Locate the cell with the specified text and output its (x, y) center coordinate. 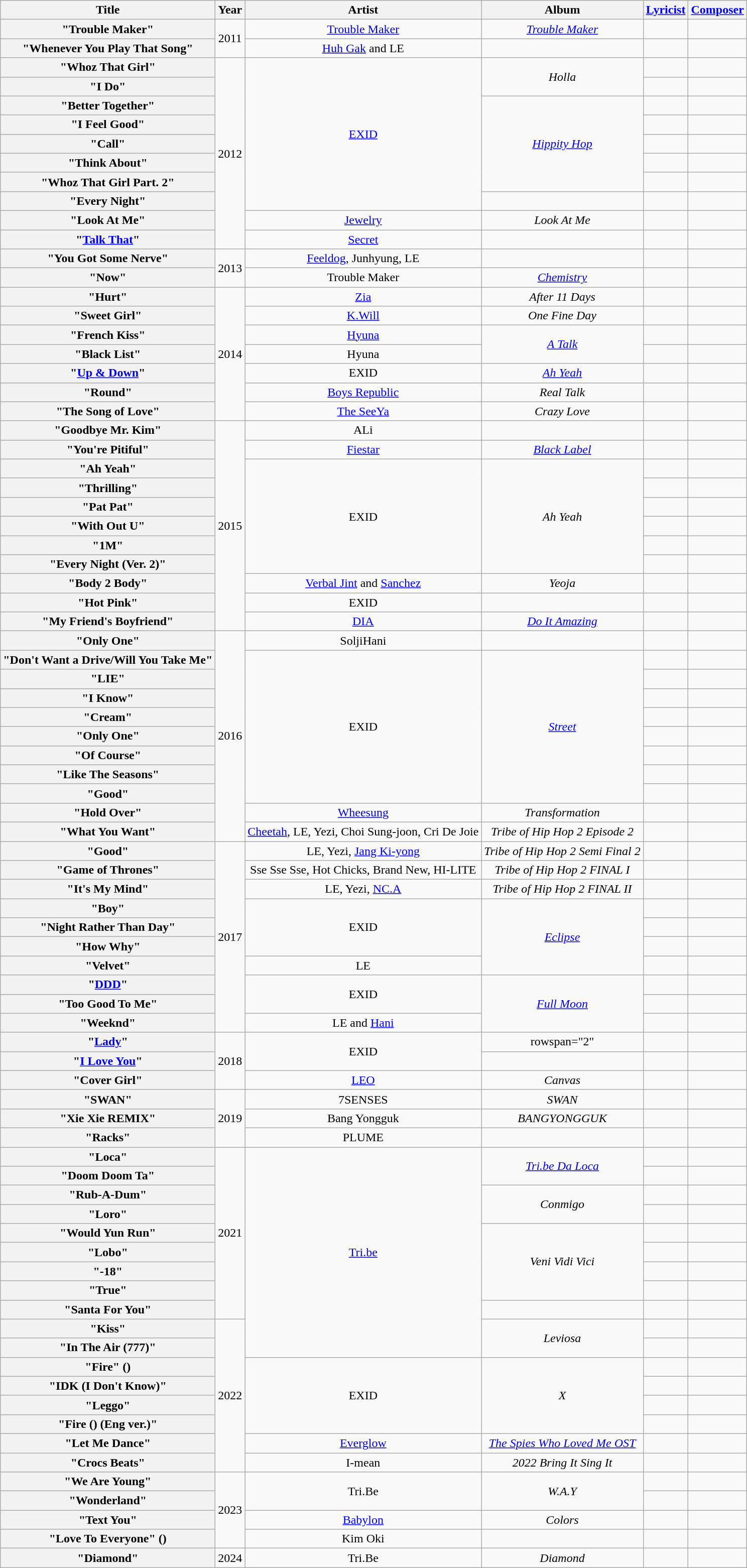
"Look At Me" (108, 220)
Tribe of Hip Hop 2 FINAL I (562, 870)
LE (363, 966)
"I Know" (108, 698)
"Cream" (108, 717)
Jewelry (363, 220)
"Would Yun Run" (108, 1233)
"Boy" (108, 908)
"Wonderland" (108, 1501)
"Lady" (108, 1042)
Everglow (363, 1443)
"Let Me Dance" (108, 1443)
Wheesung (363, 812)
Sse Sse Sse, Hot Chicks, Brand New, HI-LITE (363, 870)
Transformation (562, 812)
SoljiHani (363, 641)
Babylon (363, 1520)
"French Kiss" (108, 335)
2016 (230, 736)
One Fine Day (562, 316)
Composer (717, 10)
Cheetah, LE, Yezi, Choi Sung-joon, Cri De Joie (363, 831)
LE, Yezi, NC.A (363, 889)
2021 (230, 1233)
K.Will (363, 316)
Tribe of Hip Hop 2 Episode 2 (562, 831)
"Night Rather Than Day" (108, 927)
"Round" (108, 392)
Artist (363, 10)
BANGYONGGUK (562, 1118)
rowspan="2" (562, 1042)
"Lobo" (108, 1252)
"Like The Seasons" (108, 774)
"Crocs Beats" (108, 1463)
"Trouble Maker" (108, 29)
"I Feel Good" (108, 125)
"DDD" (108, 985)
Tribe of Hip Hop 2 FINAL II (562, 889)
2022 (230, 1395)
"Xie Xie REMIX" (108, 1118)
"Loro" (108, 1214)
ALi (363, 430)
Hippity Hop (562, 144)
2011 (230, 39)
Yeoja (562, 583)
Huh Gak and LE (363, 48)
2014 (230, 354)
"We Are Young" (108, 1482)
Leviosa (562, 1338)
"Rub-A-Dum" (108, 1195)
"Too Good To Me" (108, 1004)
"True" (108, 1290)
Canvas (562, 1080)
"Weeknd" (108, 1023)
Title (108, 10)
Colors (562, 1520)
Conmigo (562, 1204)
2023 (230, 1510)
"Don't Want a Drive/Will You Take Me" (108, 660)
Street (562, 727)
"Santa For You" (108, 1309)
I-mean (363, 1463)
"Better Together" (108, 105)
"Racks" (108, 1137)
Feeldog, Junhyung, LE (363, 259)
The Spies Who Loved Me OST (562, 1443)
Holla (562, 77)
"Whoz That Girl Part. 2" (108, 182)
"Game of Thrones" (108, 870)
"Thrilling" (108, 488)
W.A.Y (562, 1491)
Fiestar (363, 449)
2015 (230, 526)
"Love To Everyone" () (108, 1539)
"Kiss" (108, 1329)
"Of Course" (108, 755)
Real Talk (562, 392)
"Think About" (108, 163)
2018 (230, 1061)
"It's My Mind" (108, 889)
"Body 2 Body" (108, 583)
Full Moon (562, 1004)
Verbal Jint and Sanchez (363, 583)
"Hold Over" (108, 812)
"My Friend's Boyfriend" (108, 622)
"Fire () (Eng ver.)" (108, 1424)
Tri.be Da Loca (562, 1166)
LE, Yezi, Jang Ki-yong (363, 851)
Lyricist (666, 10)
PLUME (363, 1137)
"Every Night" (108, 201)
"You Got Some Nerve" (108, 259)
"SWAN" (108, 1099)
After 11 Days (562, 297)
"Ah Yeah" (108, 468)
Secret (363, 239)
Crazy Love (562, 411)
"Hurt" (108, 297)
"Fire" () (108, 1367)
DIA (363, 622)
"With Out U" (108, 526)
Chemistry (562, 278)
"Diamond" (108, 1558)
"I Love You" (108, 1061)
"The Song of Love" (108, 411)
Boys Republic (363, 392)
Veni Vidi Vici (562, 1262)
2017 (230, 937)
"-18" (108, 1271)
Album (562, 10)
"IDK (I Don't Know)" (108, 1386)
Year (230, 10)
"Text You" (108, 1520)
"Goodbye Mr. Kim" (108, 430)
2012 (230, 154)
"1M" (108, 545)
Black Label (562, 449)
"I Do" (108, 86)
Do It Amazing (562, 622)
"Cover Girl" (108, 1080)
"Black List" (108, 354)
"Sweet Girl" (108, 316)
"Up & Down" (108, 373)
SWAN (562, 1099)
"Whoz That Girl" (108, 67)
"Loca" (108, 1156)
Tri.be (363, 1252)
"Hot Pink" (108, 602)
2019 (230, 1118)
"Leggo" (108, 1405)
A Talk (562, 344)
7SENSES (363, 1099)
The SeeYa (363, 411)
Zia (363, 297)
Bang Yongguk (363, 1118)
Eclipse (562, 937)
"Doom Doom Ta" (108, 1176)
Kim Oki (363, 1539)
X (562, 1395)
2013 (230, 268)
Diamond (562, 1558)
"What You Want" (108, 831)
"In The Air (777)" (108, 1348)
Look At Me (562, 220)
LE and Hani (363, 1023)
"Pat Pat" (108, 507)
LEO (363, 1080)
"How Why" (108, 946)
2022 Bring It Sing It (562, 1463)
"Whenever You Play That Song" (108, 48)
"You're Pitiful" (108, 449)
"Call" (108, 144)
"Now" (108, 278)
Tribe of Hip Hop 2 Semi Final 2 (562, 851)
"Velvet" (108, 966)
"LIE" (108, 679)
2024 (230, 1558)
"Talk That" (108, 239)
"Every Night (Ver. 2)" (108, 564)
